Identify which cell holds the provided text, then report its (X, Y) central coordinate. 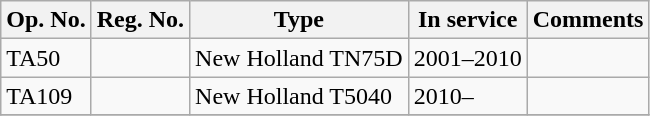
Type (300, 20)
New Holland T5040 (300, 96)
Op. No. (46, 20)
TA109 (46, 96)
Reg. No. (140, 20)
TA50 (46, 58)
Comments (588, 20)
2001–2010 (468, 58)
2010– (468, 96)
New Holland TN75D (300, 58)
In service (468, 20)
